Search for the cell housing the specified text and yield its (X, Y) center coordinate. 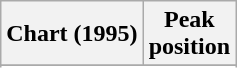
Chart (1995) (72, 34)
Peakposition (189, 34)
